Return the (X, Y) coordinate for the center point of the cell that contains the specified text.  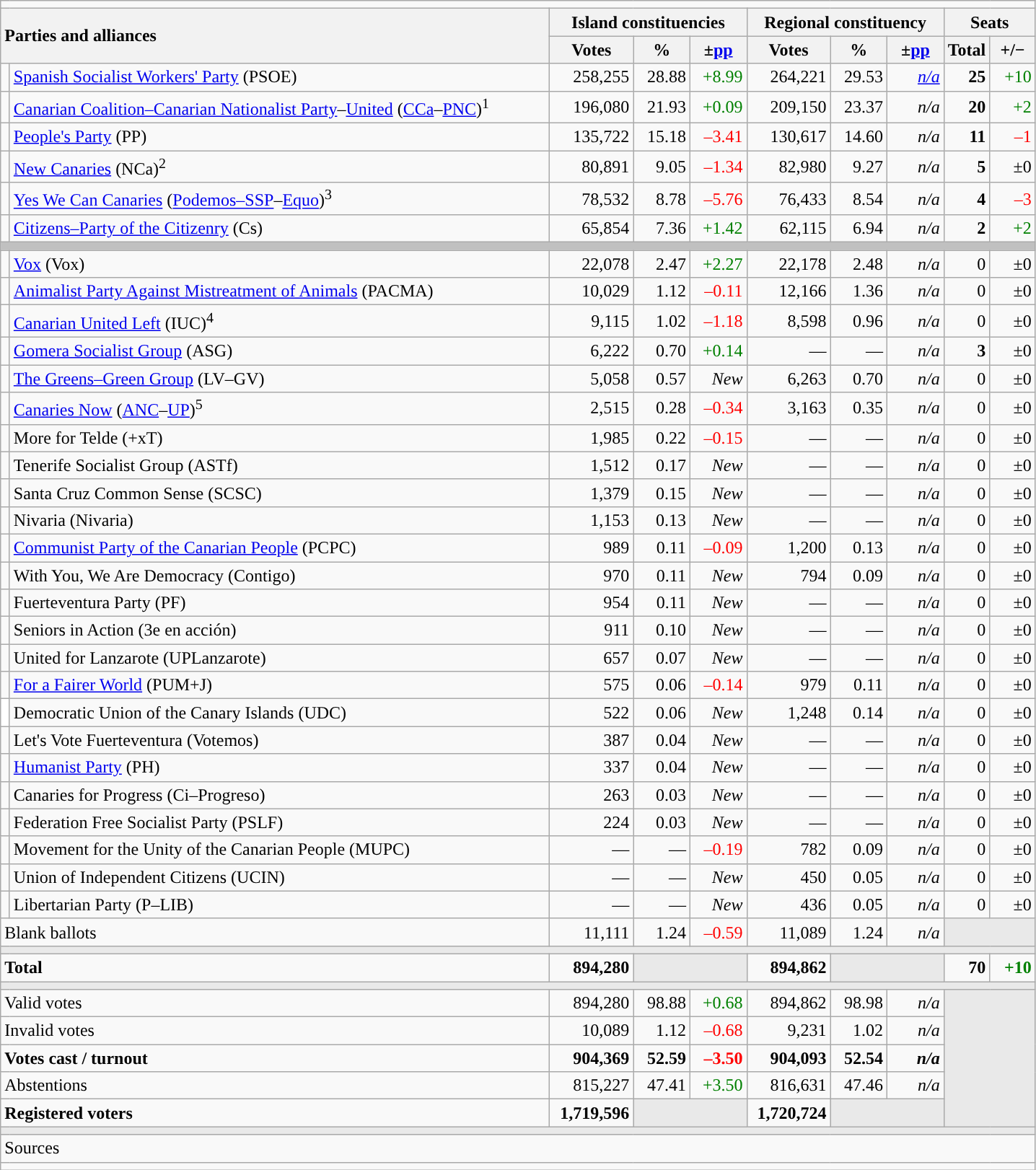
76,433 (789, 199)
22,078 (592, 264)
0.10 (662, 630)
+/− (1013, 50)
78,532 (592, 199)
–0.09 (719, 547)
–0.14 (719, 685)
1.36 (859, 291)
Citizens–Party of the Citizenry (Cs) (279, 229)
9,231 (789, 1031)
979 (789, 685)
Blank ballots (276, 932)
815,227 (592, 1086)
5,058 (592, 379)
436 (789, 905)
954 (592, 603)
258,255 (592, 77)
522 (592, 713)
+8.99 (719, 77)
0.22 (662, 438)
65,854 (592, 229)
–0.59 (719, 932)
Spanish Socialist Workers' Party (PSOE) (279, 77)
224 (592, 822)
904,369 (592, 1058)
47.46 (859, 1086)
575 (592, 685)
Vox (Vox) (279, 264)
2,515 (592, 408)
+0.09 (719, 107)
Invalid votes (276, 1031)
130,617 (789, 137)
Seniors in Action (3e en acción) (279, 630)
1,379 (592, 493)
970 (592, 576)
Regional constituency (846, 22)
20 (967, 107)
Gomera Socialist Group (ASG) (279, 351)
+3.50 (719, 1086)
People's Party (PP) (279, 137)
29.53 (859, 77)
9,115 (592, 322)
450 (789, 877)
23.37 (859, 107)
0.07 (662, 658)
–0.11 (719, 291)
1,200 (789, 547)
The Greens–Green Group (LV–GV) (279, 379)
15.18 (662, 137)
With You, We Are Democracy (Contigo) (279, 576)
–1 (1013, 137)
80,891 (592, 167)
+2.27 (719, 264)
Canarian Coalition–Canarian Nationalist Party–United (CCa–PNC)1 (279, 107)
Canarian United Left (IUC)4 (279, 322)
0.14 (859, 713)
196,080 (592, 107)
8.54 (859, 199)
2.47 (662, 264)
0.57 (662, 379)
–5.76 (719, 199)
9.27 (859, 167)
New Canaries (NCa)2 (279, 167)
United for Lanzarote (UPLanzarote) (279, 658)
264,221 (789, 77)
0.15 (662, 493)
Movement for the Unity of the Canarian People (MUPC) (279, 850)
11,089 (789, 932)
+1.42 (719, 229)
Valid votes (276, 1003)
1,719,596 (592, 1113)
82,980 (789, 167)
–0.19 (719, 850)
657 (592, 658)
25 (967, 77)
6,222 (592, 351)
More for Telde (+xT) (279, 438)
98.98 (859, 1003)
Votes cast / turnout (276, 1058)
782 (789, 850)
12,166 (789, 291)
816,631 (789, 1086)
52.54 (859, 1058)
For a Fairer World (PUM+J) (279, 685)
1,512 (592, 465)
2.48 (859, 264)
911 (592, 630)
Animalist Party Against Mistreatment of Animals (PACMA) (279, 291)
22,178 (789, 264)
Humanist Party (PH) (279, 767)
28.88 (662, 77)
3 (967, 351)
3,163 (789, 408)
794 (789, 576)
Libertarian Party (P–LIB) (279, 905)
Sources (518, 1148)
98.88 (662, 1003)
209,150 (789, 107)
62,115 (789, 229)
9.05 (662, 167)
4 (967, 199)
10,029 (592, 291)
8.78 (662, 199)
7.36 (662, 229)
–3 (1013, 199)
263 (592, 795)
–1.18 (719, 322)
–0.68 (719, 1031)
–3.41 (719, 137)
–1.34 (719, 167)
0.35 (859, 408)
11 (967, 137)
Nivaria (Nivaria) (279, 520)
21.93 (662, 107)
Democratic Union of the Canary Islands (UDC) (279, 713)
1,720,724 (789, 1113)
10,089 (592, 1031)
14.60 (859, 137)
387 (592, 740)
904,093 (789, 1058)
Santa Cruz Common Sense (SCSC) (279, 493)
Union of Independent Citizens (UCIN) (279, 877)
70 (967, 967)
337 (592, 767)
5 (967, 167)
Seats (990, 22)
989 (592, 547)
Fuerteventura Party (PF) (279, 603)
–0.15 (719, 438)
0.17 (662, 465)
Registered voters (276, 1113)
0.96 (859, 322)
1,248 (789, 713)
0.28 (662, 408)
Canaries Now (ANC–UP)5 (279, 408)
Federation Free Socialist Party (PSLF) (279, 822)
Yes We Can Canaries (Podemos–SSP–Equo)3 (279, 199)
1,153 (592, 520)
47.41 (662, 1086)
6,263 (789, 379)
Abstentions (276, 1086)
Tenerife Socialist Group (ASTf) (279, 465)
–0.34 (719, 408)
Let's Vote Fuerteventura (Votemos) (279, 740)
52.59 (662, 1058)
Island constituencies (648, 22)
Canaries for Progress (Ci–Progreso) (279, 795)
1,985 (592, 438)
Parties and alliances (276, 36)
6.94 (859, 229)
135,722 (592, 137)
–3.50 (719, 1058)
+0.14 (719, 351)
8,598 (789, 322)
+0.68 (719, 1003)
2 (967, 229)
Communist Party of the Canarian People (PCPC) (279, 547)
11,111 (592, 932)
